Return the [x, y] coordinate for the center point of the cell that contains the specified text.  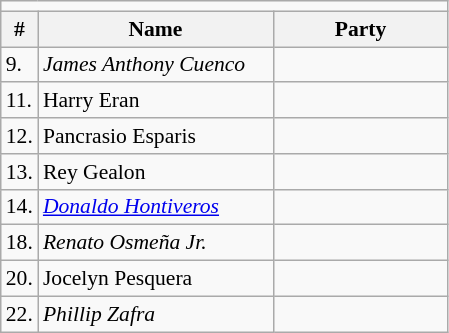
Name [156, 29]
22. [20, 314]
Donaldo Hontiveros [156, 207]
20. [20, 279]
# [20, 29]
Harry Eran [156, 101]
Pancrasio Esparis [156, 136]
Party [360, 29]
11. [20, 101]
James Anthony Cuenco [156, 65]
18. [20, 243]
Renato Osmeña Jr. [156, 243]
Phillip Zafra [156, 314]
14. [20, 207]
9. [20, 65]
12. [20, 136]
Jocelyn Pesquera [156, 279]
13. [20, 172]
Rey Gealon [156, 172]
